Identify which cell holds the provided text, then report its [x, y] central coordinate. 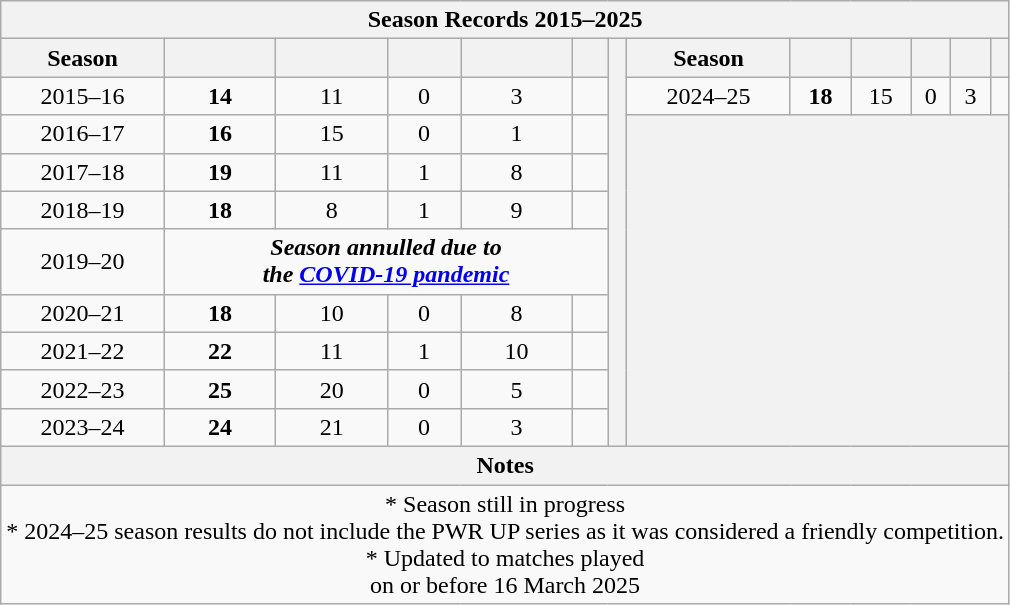
2017–18 [83, 172]
9 [517, 210]
2022–23 [83, 389]
2021–22 [83, 351]
2024–25 [709, 96]
Notes [506, 465]
2016–17 [83, 134]
Season annulled due tothe COVID-19 pandemic [386, 262]
5 [517, 389]
19 [220, 172]
24 [220, 427]
21 [332, 427]
22 [220, 351]
Season Records 2015–2025 [506, 20]
20 [332, 389]
2018–19 [83, 210]
16 [220, 134]
14 [220, 96]
2015–16 [83, 96]
2020–21 [83, 313]
2019–20 [83, 262]
2023–24 [83, 427]
25 [220, 389]
